Return the [x, y] coordinate for the center point of the cell that contains the specified text.  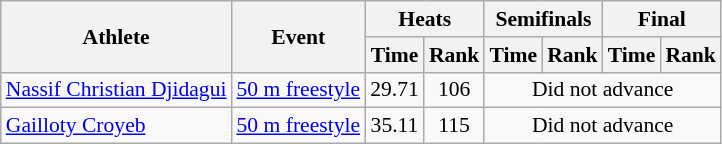
35.11 [394, 126]
Event [299, 36]
Heats [424, 19]
Final [662, 19]
115 [454, 126]
Gailloty Croyeb [116, 126]
29.71 [394, 90]
106 [454, 90]
Nassif Christian Djidagui [116, 90]
Semifinals [543, 19]
Athlete [116, 36]
